Detect which cell encompasses the target text, then output its (X, Y) center coordinate. 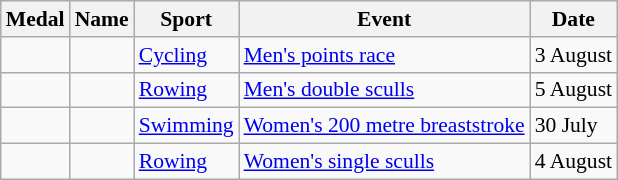
4 August (574, 162)
Men's points race (384, 55)
Name (102, 19)
30 July (574, 126)
3 August (574, 55)
5 August (574, 90)
Women's single sculls (384, 162)
Men's double sculls (384, 90)
Sport (186, 19)
Cycling (186, 55)
Women's 200 metre breaststroke (384, 126)
Medal (36, 19)
Date (574, 19)
Event (384, 19)
Swimming (186, 126)
